Scan for the cell matching the given text and deliver its [x, y] coordinate at center. 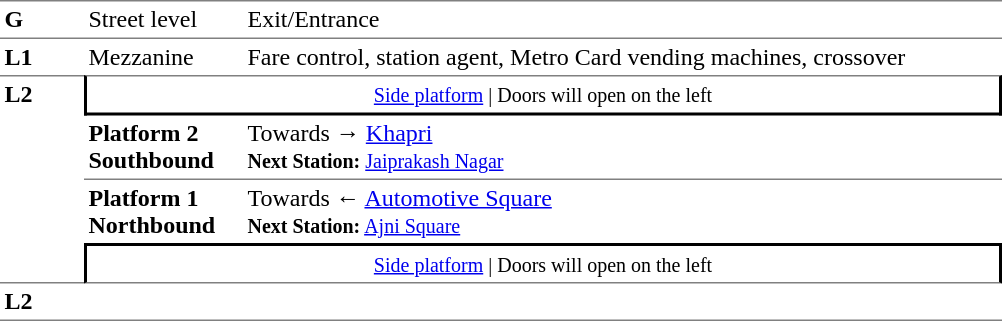
G [42, 20]
Mezzanine [164, 57]
Towards ← Automotive SquareNext Station: Ajni Square [622, 212]
L1 [42, 57]
Fare control, station agent, Metro Card vending machines, crossover [622, 57]
Exit/Entrance [622, 20]
Towards → KhapriNext Station: Jaiprakash Nagar [622, 148]
L2 [42, 179]
Platform 1Northbound [164, 212]
Platform 2Southbound [164, 148]
Street level [164, 20]
